Capture the cell that displays the provided text and extract its (x, y) central coordinate. 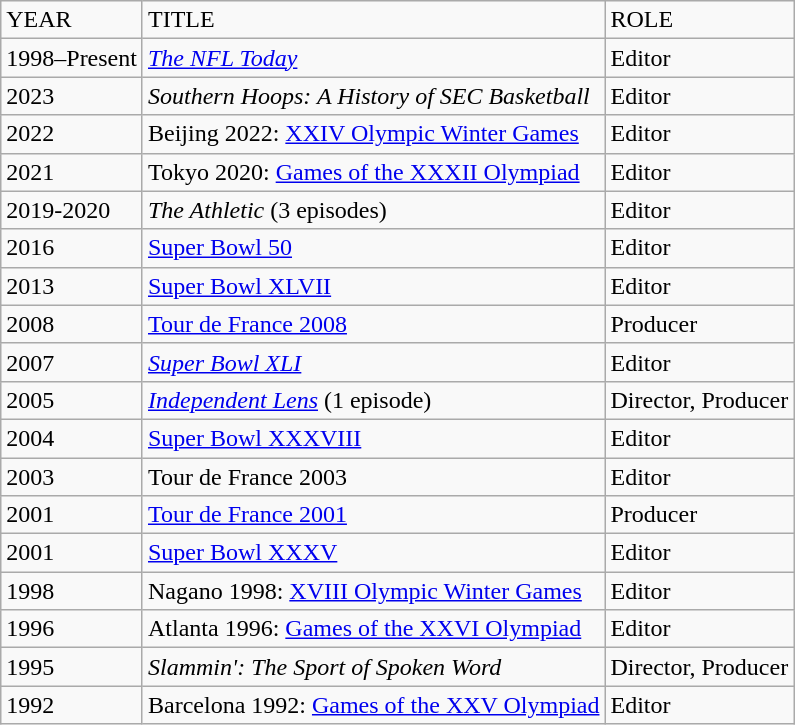
1995 (72, 667)
Super Bowl XXXV (374, 553)
2007 (72, 362)
2005 (72, 400)
Independent Lens (1 episode) (374, 400)
Tour de France 2008 (374, 324)
2008 (72, 324)
The NFL Today (374, 58)
1996 (72, 629)
Tokyo 2020: Games of the XXXII Olympiad (374, 172)
2022 (72, 134)
2003 (72, 477)
1992 (72, 705)
Southern Hoops: A History of SEC Basketball (374, 96)
1998–Present (72, 58)
2023 (72, 96)
Slammin': The Sport of Spoken Word (374, 667)
Atlanta 1996: Games of the XXVI Olympiad (374, 629)
Super Bowl XLI (374, 362)
Super Bowl XLVII (374, 286)
Super Bowl 50 (374, 248)
2021 (72, 172)
Tour de France 2003 (374, 477)
2004 (72, 438)
Beijing 2022: XXIV Olympic Winter Games (374, 134)
Nagano 1998: XVIII Olympic Winter Games (374, 591)
Tour de France 2001 (374, 515)
YEAR (72, 20)
Barcelona 1992: Games of the XXV Olympiad (374, 705)
The Athletic (3 episodes) (374, 210)
2016 (72, 248)
Super Bowl XXXVIII (374, 438)
2019-2020 (72, 210)
ROLE (700, 20)
TITLE (374, 20)
2013 (72, 286)
1998 (72, 591)
